Pinpoint the cell where the given text exists, returning its (X, Y) midpoint coordinate. 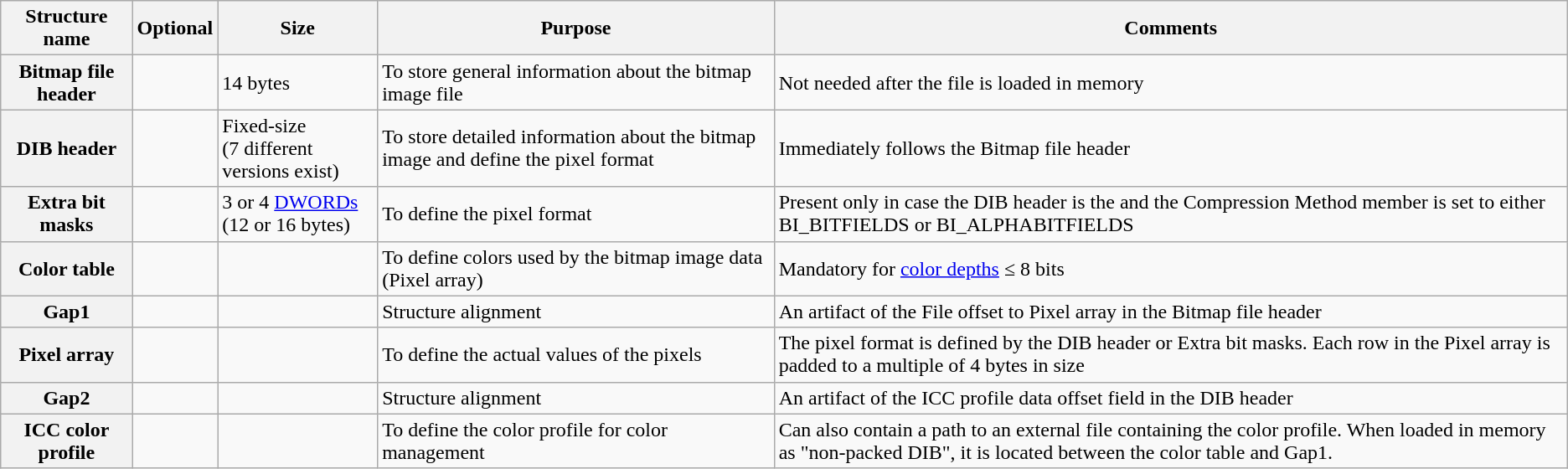
Gap1 (67, 312)
To define the actual values of the pixels (576, 355)
Present only in case the DIB header is the and the Compression Method member is set to either BI_BITFIELDS or BI_ALPHABITFIELDS (1171, 214)
Color table (67, 268)
Gap2 (67, 398)
ICC color profile (67, 441)
To store detailed information about the bitmap image and define the pixel format (576, 148)
Optional (175, 28)
Purpose (576, 28)
Mandatory for color depths ≤ 8 bits (1171, 268)
Structure name (67, 28)
Pixel array (67, 355)
14 bytes (298, 82)
An artifact of the File offset to Pixel array in the Bitmap file header (1171, 312)
Extra bit masks (67, 214)
To define the color profile for color management (576, 441)
3 or 4 DWORDs(12 or 16 bytes) (298, 214)
Not needed after the file is loaded in memory (1171, 82)
Bitmap file header (67, 82)
Comments (1171, 28)
An artifact of the ICC profile data offset field in the DIB header (1171, 398)
Size (298, 28)
DIB header (67, 148)
To define the pixel format (576, 214)
To define colors used by the bitmap image data (Pixel array) (576, 268)
The pixel format is defined by the DIB header or Extra bit masks. Each row in the Pixel array is padded to a multiple of 4 bytes in size (1171, 355)
To store general information about the bitmap image file (576, 82)
Immediately follows the Bitmap file header (1171, 148)
Fixed-size (7 different versions exist) (298, 148)
